Search for the cell housing the specified text and yield its (X, Y) center coordinate. 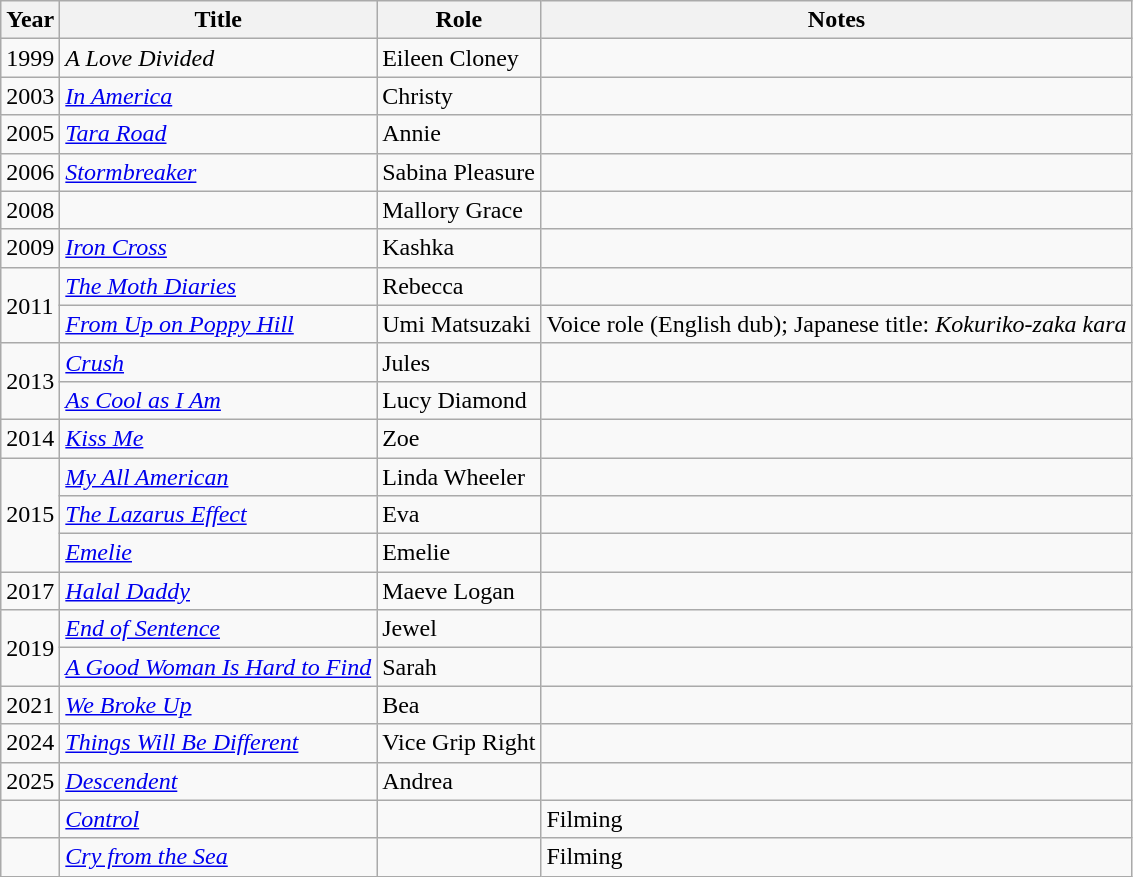
Kashka (459, 248)
2009 (30, 248)
2005 (30, 134)
Maeve Logan (459, 591)
In America (218, 96)
Title (218, 20)
Kiss Me (218, 438)
2006 (30, 172)
Sabina Pleasure (459, 172)
Eva (459, 515)
Tara Road (218, 134)
From Up on Poppy Hill (218, 324)
Annie (459, 134)
2013 (30, 381)
Zoe (459, 438)
Crush (218, 362)
Halal Daddy (218, 591)
Descendent (218, 781)
2011 (30, 305)
Things Will Be Different (218, 743)
Voice role (English dub); Japanese title: Kokuriko-zaka kara (836, 324)
1999 (30, 58)
Bea (459, 705)
2008 (30, 210)
The Lazarus Effect (218, 515)
Rebecca (459, 286)
2015 (30, 515)
2003 (30, 96)
The Moth Diaries (218, 286)
Lucy Diamond (459, 400)
A Good Woman Is Hard to Find (218, 667)
2025 (30, 781)
Vice Grip Right (459, 743)
2021 (30, 705)
My All American (218, 477)
Year (30, 20)
Control (218, 819)
As Cool as I Am (218, 400)
Jewel (459, 629)
Role (459, 20)
2024 (30, 743)
2019 (30, 648)
Christy (459, 96)
Jules (459, 362)
A Love Divided (218, 58)
Stormbreaker (218, 172)
Iron Cross (218, 248)
Notes (836, 20)
Linda Wheeler (459, 477)
Umi Matsuzaki (459, 324)
2017 (30, 591)
We Broke Up (218, 705)
Cry from the Sea (218, 857)
2014 (30, 438)
Andrea (459, 781)
Sarah (459, 667)
Mallory Grace (459, 210)
End of Sentence (218, 629)
Eileen Cloney (459, 58)
